Detect which cell encompasses the target text, then output its [X, Y] center coordinate. 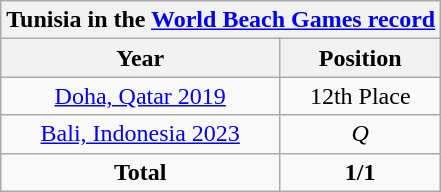
Q [360, 134]
Position [360, 58]
Doha, Qatar 2019 [140, 96]
Total [140, 172]
12th Place [360, 96]
Tunisia in the World Beach Games record [221, 20]
1/1 [360, 172]
Year [140, 58]
Bali, Indonesia 2023 [140, 134]
